Output the (x, y) coordinate of the center of the cell containing the given text.  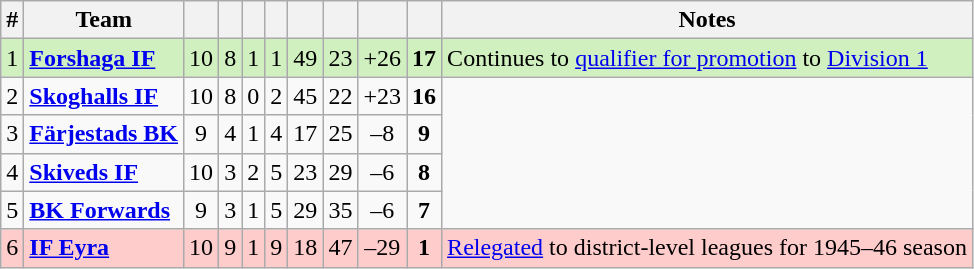
18 (306, 248)
Skiveds IF (104, 172)
Relegated to district-level leagues for 1945–46 season (708, 248)
7 (424, 210)
# (12, 20)
Forshaga IF (104, 58)
+26 (382, 58)
IF Eyra (104, 248)
Skoghalls IF (104, 96)
Team (104, 20)
–8 (382, 134)
Färjestads BK (104, 134)
49 (306, 58)
47 (340, 248)
0 (254, 96)
25 (340, 134)
22 (340, 96)
Notes (708, 20)
BK Forwards (104, 210)
45 (306, 96)
–29 (382, 248)
6 (12, 248)
Continues to qualifier for promotion to Division 1 (708, 58)
16 (424, 96)
+23 (382, 96)
35 (340, 210)
